Return the (x, y) coordinate for the center point of the cell that contains the specified text.  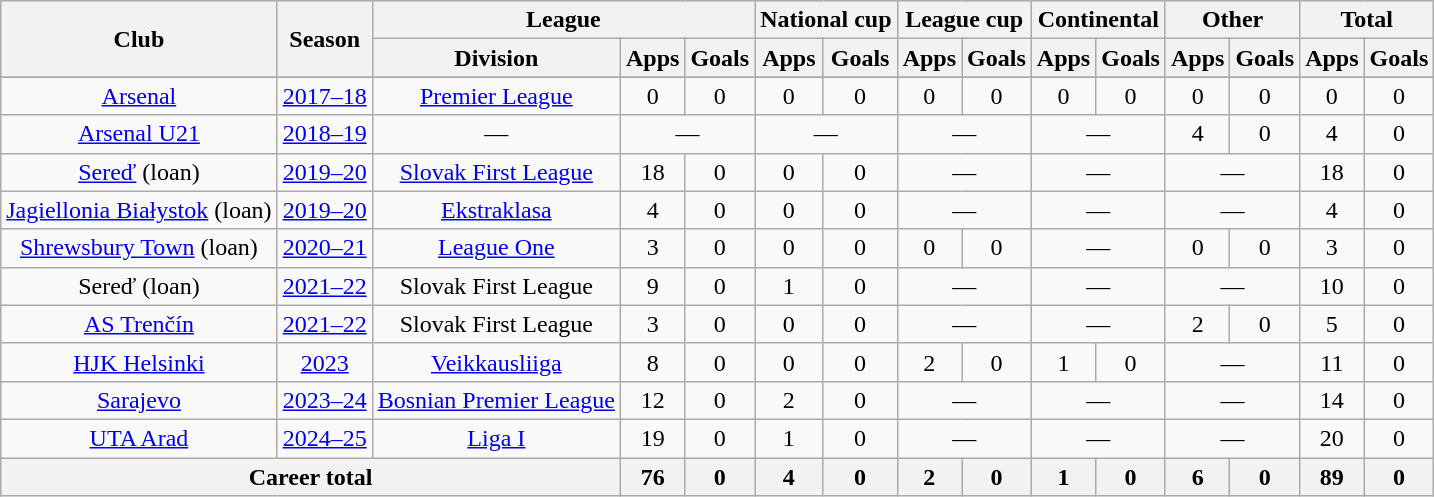
89 (1332, 477)
11 (1332, 362)
Liga I (496, 438)
Jagiellonia Białystok (loan) (139, 210)
2024–25 (324, 438)
Season (324, 39)
8 (652, 362)
League cup (964, 20)
National cup (826, 20)
League One (496, 248)
Arsenal U21 (139, 134)
Career total (311, 477)
76 (652, 477)
Other (1232, 20)
Club (139, 39)
Arsenal (139, 96)
Shrewsbury Town (loan) (139, 248)
Continental (1098, 20)
19 (652, 438)
AS Trenčín (139, 324)
Bosnian Premier League (496, 400)
2017–18 (324, 96)
Ekstraklasa (496, 210)
2023 (324, 362)
12 (652, 400)
2018–19 (324, 134)
9 (652, 286)
Division (496, 58)
Veikkausliiga (496, 362)
5 (1332, 324)
6 (1197, 477)
20 (1332, 438)
Sarajevo (139, 400)
UTA Arad (139, 438)
Premier League (496, 96)
2023–24 (324, 400)
14 (1332, 400)
HJK Helsinki (139, 362)
League (563, 20)
2020–21 (324, 248)
10 (1332, 286)
Total (1367, 20)
